Capture the cell that displays the provided text and extract its (X, Y) central coordinate. 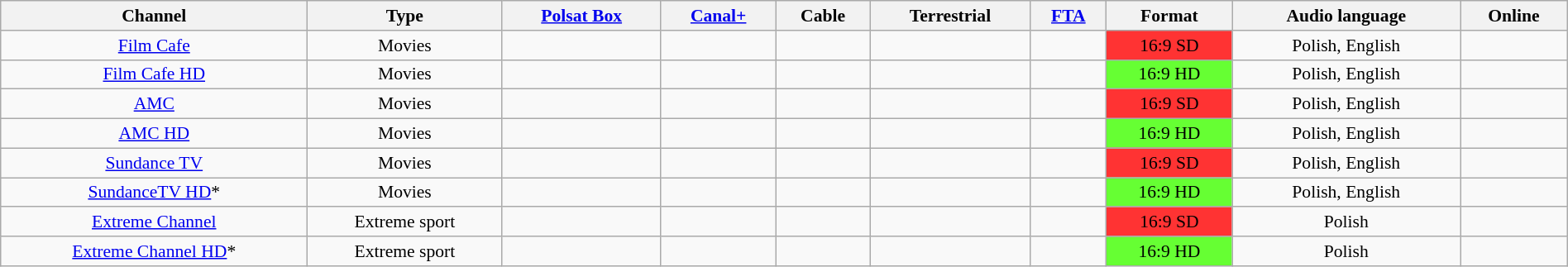
Format (1169, 16)
Polsat Box (581, 16)
AMC (154, 104)
Extreme Channel HD* (154, 251)
SundanceTV HD* (154, 193)
Channel (154, 16)
Extreme Channel (154, 222)
Online (1514, 16)
Cable (823, 16)
Terrestrial (949, 16)
Type (405, 16)
Film Cafe (154, 45)
AMC HD (154, 134)
Audio language (1346, 16)
FTA (1068, 16)
Sundance TV (154, 163)
Canal+ (718, 16)
Film Cafe HD (154, 74)
